Capture the cell that displays the provided text and extract its [x, y] central coordinate. 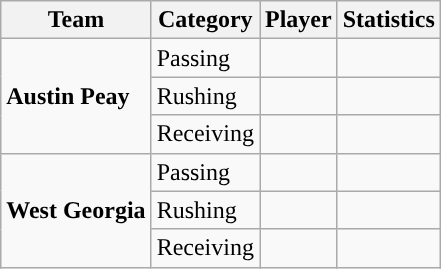
Player [299, 20]
West Georgia [76, 210]
Austin Peay [76, 96]
Statistics [388, 20]
Category [205, 20]
Team [76, 20]
